Detect which cell encompasses the target text, then output its [X, Y] center coordinate. 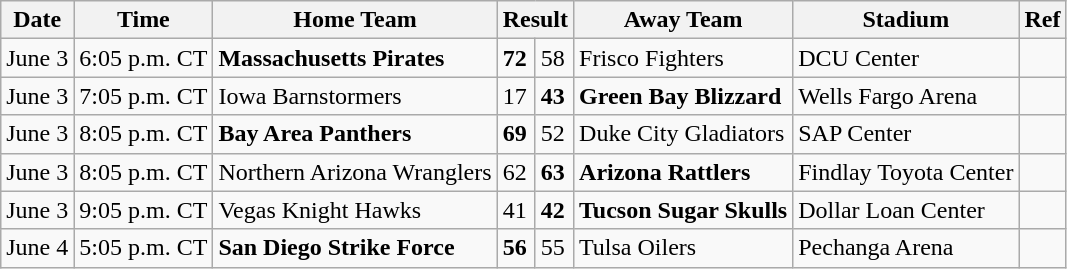
Massachusetts Pirates [355, 58]
52 [554, 134]
43 [554, 96]
Result [535, 20]
7:05 p.m. CT [144, 96]
Northern Arizona Wranglers [355, 172]
6:05 p.m. CT [144, 58]
41 [516, 210]
58 [554, 58]
June 4 [38, 248]
Duke City Gladiators [684, 134]
72 [516, 58]
Arizona Rattlers [684, 172]
DCU Center [906, 58]
56 [516, 248]
Time [144, 20]
Away Team [684, 20]
62 [516, 172]
Dollar Loan Center [906, 210]
55 [554, 248]
Frisco Fighters [684, 58]
San Diego Strike Force [355, 248]
Pechanga Arena [906, 248]
Bay Area Panthers [355, 134]
Findlay Toyota Center [906, 172]
Tucson Sugar Skulls [684, 210]
Iowa Barnstormers [355, 96]
69 [516, 134]
Green Bay Blizzard [684, 96]
63 [554, 172]
SAP Center [906, 134]
9:05 p.m. CT [144, 210]
Home Team [355, 20]
42 [554, 210]
Wells Fargo Arena [906, 96]
5:05 p.m. CT [144, 248]
Vegas Knight Hawks [355, 210]
Ref [1042, 20]
Tulsa Oilers [684, 248]
Stadium [906, 20]
17 [516, 96]
Date [38, 20]
